From the cell containing the given text, extract its center point as (x, y) coordinate. 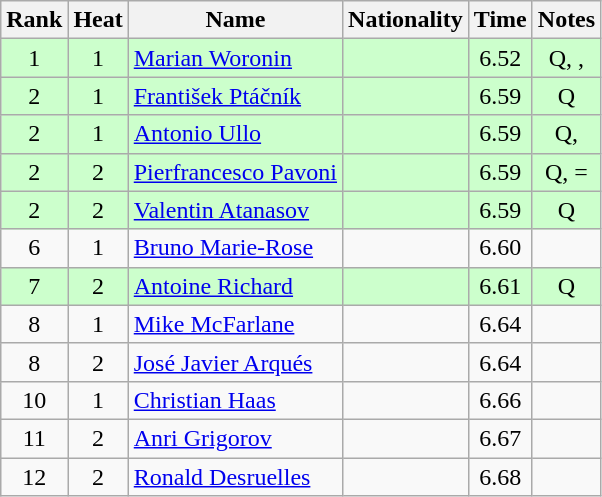
Notes (566, 20)
Ronald Desruelles (235, 477)
Bruno Marie-Rose (235, 248)
6.66 (500, 400)
Antoine Richard (235, 286)
Anri Grigorov (235, 438)
Pierfrancesco Pavoni (235, 172)
Marian Woronin (235, 58)
Q, , (566, 58)
6.67 (500, 438)
Time (500, 20)
6.61 (500, 286)
6.60 (500, 248)
Q, = (566, 172)
José Javier Arqués (235, 362)
6.68 (500, 477)
7 (34, 286)
Rank (34, 20)
12 (34, 477)
Valentin Atanasov (235, 210)
6 (34, 248)
Heat (98, 20)
Nationality (406, 20)
Mike McFarlane (235, 324)
10 (34, 400)
Antonio Ullo (235, 134)
Q, (566, 134)
Christian Haas (235, 400)
Name (235, 20)
11 (34, 438)
František Ptáčník (235, 96)
6.52 (500, 58)
